From the cell containing the given text, extract its center point as [x, y] coordinate. 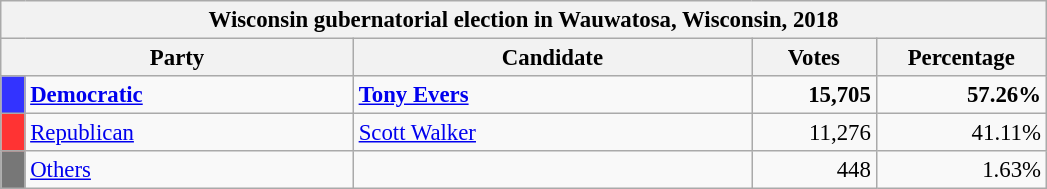
11,276 [814, 133]
15,705 [814, 95]
Percentage [961, 58]
Democratic [189, 95]
Party [178, 58]
Others [189, 170]
448 [814, 170]
Votes [814, 58]
Candidate [552, 58]
1.63% [961, 170]
Wisconsin gubernatorial election in Wauwatosa, Wisconsin, 2018 [524, 20]
41.11% [961, 133]
Tony Evers [552, 95]
Republican [189, 133]
57.26% [961, 95]
Scott Walker [552, 133]
